Scan for the cell matching the given text and deliver its (X, Y) coordinate at center. 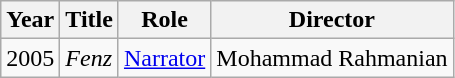
Director (332, 20)
Fenz (90, 58)
Mohammad Rahmanian (332, 58)
2005 (30, 58)
Role (164, 20)
Title (90, 20)
Year (30, 20)
Narrator (164, 58)
